Find where the given text appears and provide that cell's center as [x, y] coordinate. 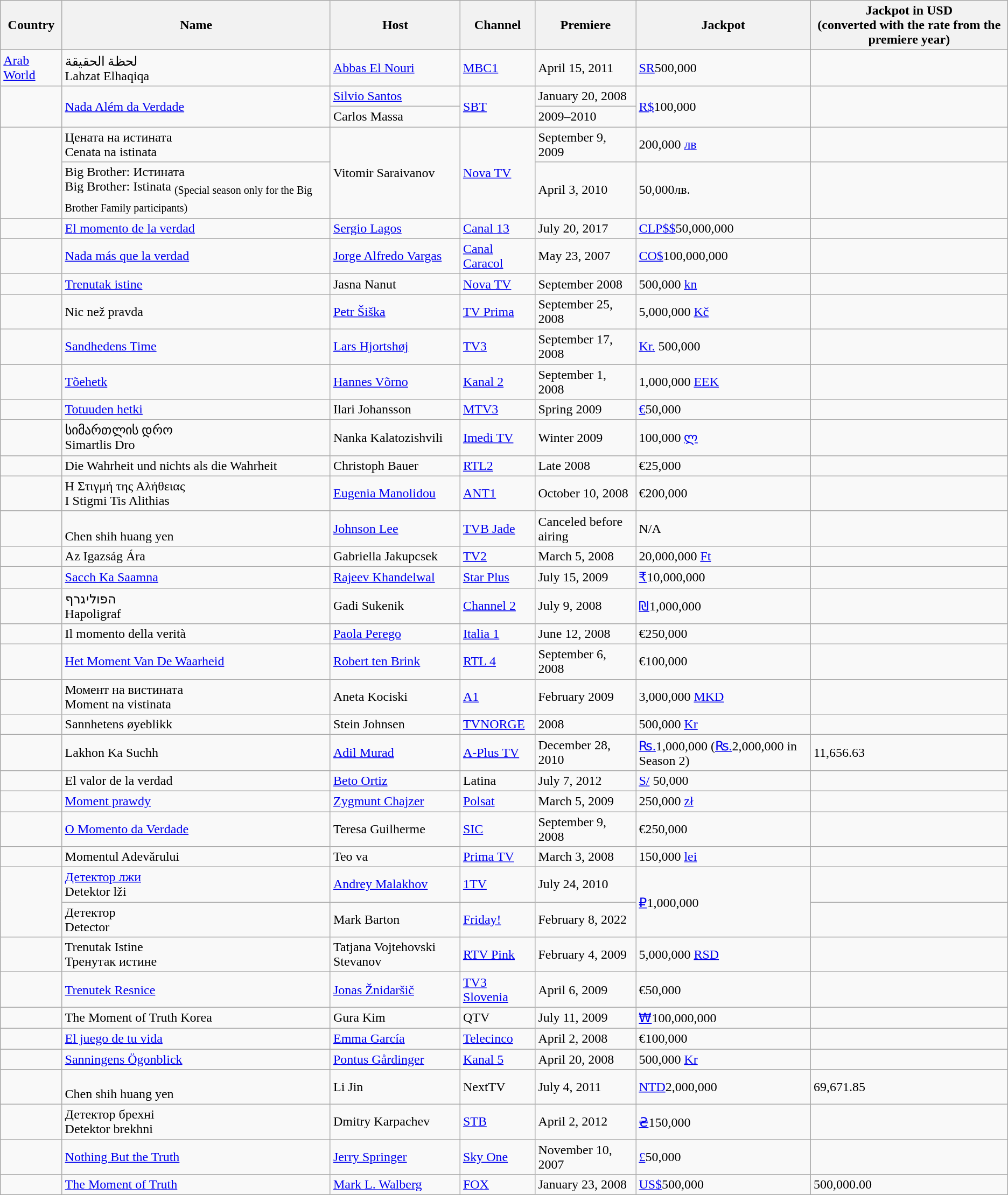
500,000 kn [724, 284]
RTL 4 [498, 662]
Dmitry Karpachev [395, 1122]
July 15, 2009 [586, 577]
2008 [586, 725]
Kr. 500,000 [724, 347]
Tõehetk [196, 381]
RTV Pink [498, 955]
September 2008 [586, 284]
Andrey Malakhov [395, 885]
October 10, 2008 [586, 493]
November 10, 2007 [586, 1157]
April 20, 2008 [586, 1059]
Nothing But the Truth [196, 1157]
El momento de la verdad [196, 228]
TV3 Slovenia [498, 989]
Цената на истинатаCenata na istinata [196, 144]
20,000,000 Ft [724, 556]
₩100,000,000 [724, 1018]
₴150,000 [724, 1122]
500,000.00 [909, 1185]
100,000 ლ [724, 438]
September 25, 2008 [586, 311]
Nada Além da Verdade [196, 106]
Momentul Adevărului [196, 857]
Lars Hjortshøj [395, 347]
Spring 2009 [586, 410]
Stein Johnsen [395, 725]
SR500,000 [724, 68]
Zygmunt Chajzer [395, 801]
Big Brother: ИстинатаBig Brother: Istinata (Special season only for the Big Brother Family participants) [196, 191]
September 9, 2008 [586, 829]
January 20, 2008 [586, 96]
Eugenia Manolidou [395, 493]
ANT1 [498, 493]
SТB [498, 1122]
Trenutek Resnice [196, 989]
Latina [498, 781]
Telecinco [498, 1038]
September 17, 2008 [586, 347]
El juego de tu vida [196, 1038]
March 3, 2008 [586, 857]
Sky One [498, 1157]
Name [196, 25]
April 3, 2010 [586, 191]
NextTV [498, 1087]
Country [31, 25]
MBC1 [498, 68]
€200,000 [724, 493]
January 23, 2008 [586, 1185]
Prima TV [498, 857]
Beto Ortiz [395, 781]
₽1,000,000 [724, 902]
Channel [498, 25]
5,000,000 RSD [724, 955]
Trenutak istine [196, 284]
150,000 lei [724, 857]
Canal 13 [498, 228]
ДетекторDetector [196, 919]
Il momento della verità [196, 634]
5,000,000 Kč [724, 311]
Emma García [395, 1038]
Canal Caracol [498, 256]
Canceled before airing [586, 529]
FOX [498, 1185]
September 9, 2009 [586, 144]
Silvio Santos [395, 96]
April 2, 2012 [586, 1122]
Host [395, 25]
Детектор брехніDetektor brekhni [196, 1122]
TV3 [498, 347]
April 15, 2011 [586, 68]
Η Στιγμή της ΑλήθειαςI Stigmi Tis Alithias [196, 493]
February 4, 2009 [586, 955]
Het Moment Van De Waarheid [196, 662]
May 23, 2007 [586, 256]
Jerry Springer [395, 1157]
Sergio Lagos [395, 228]
Jackpot [724, 25]
1TV [498, 885]
Gadi Sukenik [395, 606]
Rajeev Khandelwal [395, 577]
SIC [498, 829]
March 5, 2009 [586, 801]
250,000 zł [724, 801]
July 20, 2017 [586, 228]
Die Wahrheit und nichts als die Wahrheit [196, 466]
February 2009 [586, 697]
Mark L. Walberg [395, 1185]
RTL2 [498, 466]
200,000 лв [724, 144]
US$500,000 [724, 1185]
Детектор лжиDetektor lži [196, 885]
CO$100,000,000 [724, 256]
Carlos Massa [395, 116]
Johnson Lee [395, 529]
Ilari Johansson [395, 410]
Aneta Kociski [395, 697]
Mark Barton [395, 919]
11,656.63 [909, 753]
SBT [498, 106]
Gabriella Jakupcsek [395, 556]
2009–2010 [586, 116]
Kanal 5 [498, 1059]
სიმართლის დროSimartlis Dro [196, 438]
Paola Perego [395, 634]
Trenutak IstineТренутак истине [196, 955]
Sandhedens Time [196, 347]
TV2 [498, 556]
€25,000 [724, 466]
MTV3 [498, 410]
The Moment of Truth Korea [196, 1018]
Teresa Guilherme [395, 829]
Arab World [31, 68]
₹10,000,000 [724, 577]
April 6, 2009 [586, 989]
Nada más que la verdad [196, 256]
Sannhetens øyeblikk [196, 725]
NTD2,000,000 [724, 1087]
Totuuden hetki [196, 410]
O Momento da Verdade [196, 829]
Jasna Nanut [395, 284]
September 6, 2008 [586, 662]
Vitomir Saraivanov [395, 173]
הפוליגרףHapoligraf [196, 606]
Winter 2009 [586, 438]
Az Igazság Ára [196, 556]
Kanal 2 [498, 381]
The Moment of Truth [196, 1185]
Tatjana Vojtehovski Stevanov [395, 955]
1,000,000 EEK [724, 381]
50,000лв. [724, 191]
₨.1,000,000 (₨.2,000,000 in Season 2) [724, 753]
3,000,000 MKD [724, 697]
Abbas El Nouri [395, 68]
£50,000 [724, 1157]
Star Plus [498, 577]
Nanka Kalatozishvili [395, 438]
Sacch Ka Saamna [196, 577]
Hannes Võrno [395, 381]
TVB Jade [498, 529]
Teo va [395, 857]
N/A [724, 529]
Late 2008 [586, 466]
Jonas Žnidaršič [395, 989]
QTV [498, 1018]
July 24, 2010 [586, 885]
July 4, 2011 [586, 1087]
Li Jin [395, 1087]
Pontus Gårdinger [395, 1059]
Italia 1 [498, 634]
July 9, 2008 [586, 606]
April 2, 2008 [586, 1038]
S/ 50,000 [724, 781]
March 5, 2008 [586, 556]
July 11, 2009 [586, 1018]
CLP$$50,000,000 [724, 228]
TVNORGE [498, 725]
А1 [498, 697]
Robert ten Brink [395, 662]
Lakhon Ka Suchh [196, 753]
لحظة الحقيقةLahzat Elhaqiqa [196, 68]
Premiere [586, 25]
Момент на вистинатаMoment na vistinata [196, 697]
TV Prima [498, 311]
Nic než pravda [196, 311]
Gura Kim [395, 1018]
R$100,000 [724, 106]
A-Plus TV [498, 753]
₪1,000,000 [724, 606]
Christoph Bauer [395, 466]
Jorge Alfredo Vargas [395, 256]
Channel 2 [498, 606]
September 1, 2008 [586, 381]
El valor de la verdad [196, 781]
69,671.85 [909, 1087]
Jackpot in USD(converted with the rate from the premiere year) [909, 25]
Imedi TV [498, 438]
February 8, 2022 [586, 919]
December 28, 2010 [586, 753]
Polsat [498, 801]
June 12, 2008 [586, 634]
Petr Šiška [395, 311]
Moment prawdy [196, 801]
Friday! [498, 919]
July 7, 2012 [586, 781]
Sanningens Ögonblick [196, 1059]
Adil Murad [395, 753]
